Extract the [X, Y] coordinate from the center of the cell holding the provided text.  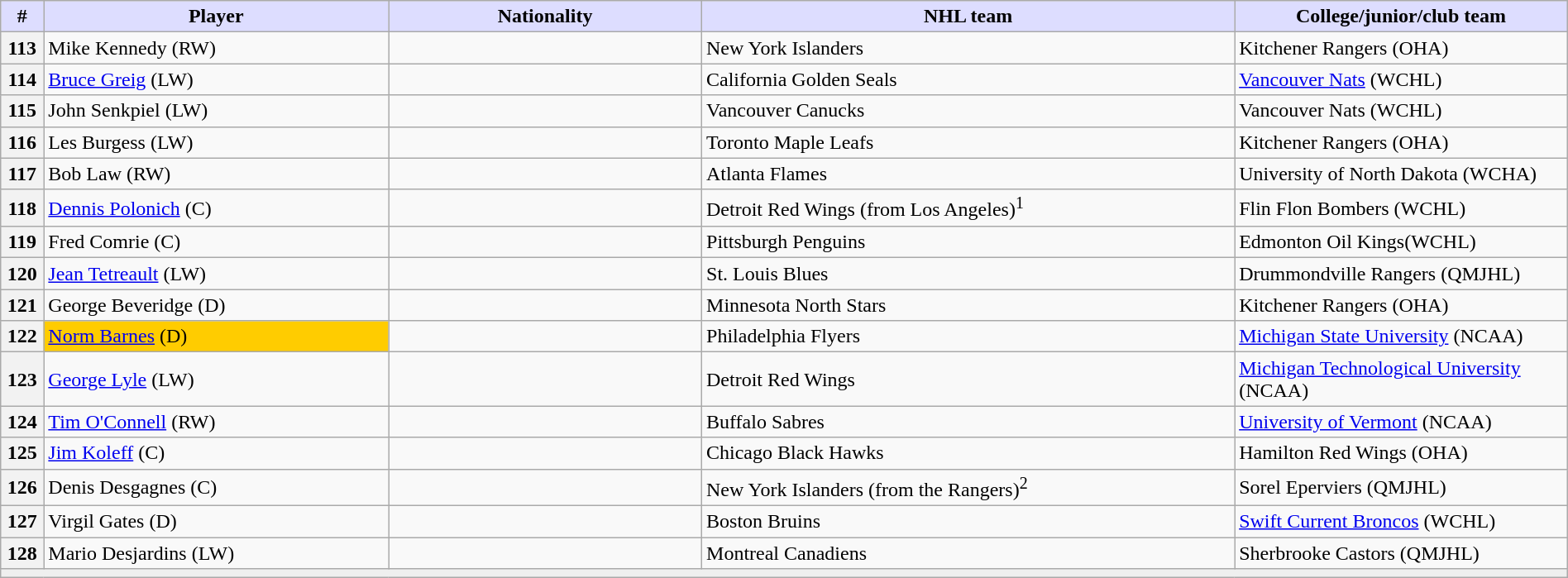
117 [22, 174]
New York Islanders [968, 48]
Mario Desjardins (LW) [217, 553]
College/junior/club team [1401, 17]
116 [22, 142]
114 [22, 79]
Bob Law (RW) [217, 174]
Minnesota North Stars [968, 305]
127 [22, 522]
Toronto Maple Leafs [968, 142]
Dennis Polonich (C) [217, 208]
Flin Flon Bombers (WCHL) [1401, 208]
Denis Desgagnes (C) [217, 488]
Norm Barnes (D) [217, 337]
Sherbrooke Castors (QMJHL) [1401, 553]
Sorel Eperviers (QMJHL) [1401, 488]
Nationality [546, 17]
Virgil Gates (D) [217, 522]
Jim Koleff (C) [217, 453]
# [22, 17]
122 [22, 337]
Atlanta Flames [968, 174]
124 [22, 422]
Fred Comrie (C) [217, 242]
Philadelphia Flyers [968, 337]
Chicago Black Hawks [968, 453]
Vancouver Canucks [968, 111]
California Golden Seals [968, 79]
126 [22, 488]
Michigan Technological University (NCAA) [1401, 379]
Detroit Red Wings (from Los Angeles)1 [968, 208]
George Beveridge (D) [217, 305]
University of North Dakota (WCHA) [1401, 174]
120 [22, 274]
118 [22, 208]
University of Vermont (NCAA) [1401, 422]
Boston Bruins [968, 522]
123 [22, 379]
Michigan State University (NCAA) [1401, 337]
George Lyle (LW) [217, 379]
Drummondville Rangers (QMJHL) [1401, 274]
119 [22, 242]
NHL team [968, 17]
Montreal Canadiens [968, 553]
Buffalo Sabres [968, 422]
125 [22, 453]
Swift Current Broncos (WCHL) [1401, 522]
Edmonton Oil Kings(WCHL) [1401, 242]
Bruce Greig (LW) [217, 79]
John Senkpiel (LW) [217, 111]
Detroit Red Wings [968, 379]
121 [22, 305]
Jean Tetreault (LW) [217, 274]
New York Islanders (from the Rangers)2 [968, 488]
Tim O'Connell (RW) [217, 422]
128 [22, 553]
St. Louis Blues [968, 274]
Les Burgess (LW) [217, 142]
Hamilton Red Wings (OHA) [1401, 453]
Player [217, 17]
115 [22, 111]
Pittsburgh Penguins [968, 242]
113 [22, 48]
Mike Kennedy (RW) [217, 48]
